For the text-containing cell, return its midpoint in [X, Y] coordinate format. 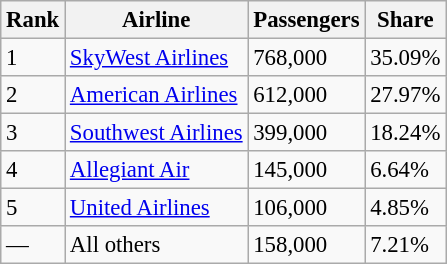
Allegiant Air [156, 170]
27.97% [406, 95]
United Airlines [156, 208]
— [33, 245]
106,000 [306, 208]
1 [33, 58]
3 [33, 133]
768,000 [306, 58]
35.09% [406, 58]
Passengers [306, 20]
7.21% [406, 245]
All others [156, 245]
612,000 [306, 95]
4.85% [406, 208]
158,000 [306, 245]
Rank [33, 20]
4 [33, 170]
18.24% [406, 133]
Share [406, 20]
6.64% [406, 170]
Airline [156, 20]
145,000 [306, 170]
SkyWest Airlines [156, 58]
Southwest Airlines [156, 133]
2 [33, 95]
5 [33, 208]
399,000 [306, 133]
American Airlines [156, 95]
